Output the [X, Y] coordinate of the center of the cell containing the given text.  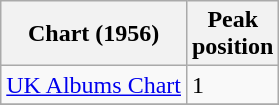
Peakposition [232, 34]
1 [232, 85]
Chart (1956) [94, 34]
UK Albums Chart [94, 85]
